Extract the [X, Y] coordinate from the center of the cell holding the provided text.  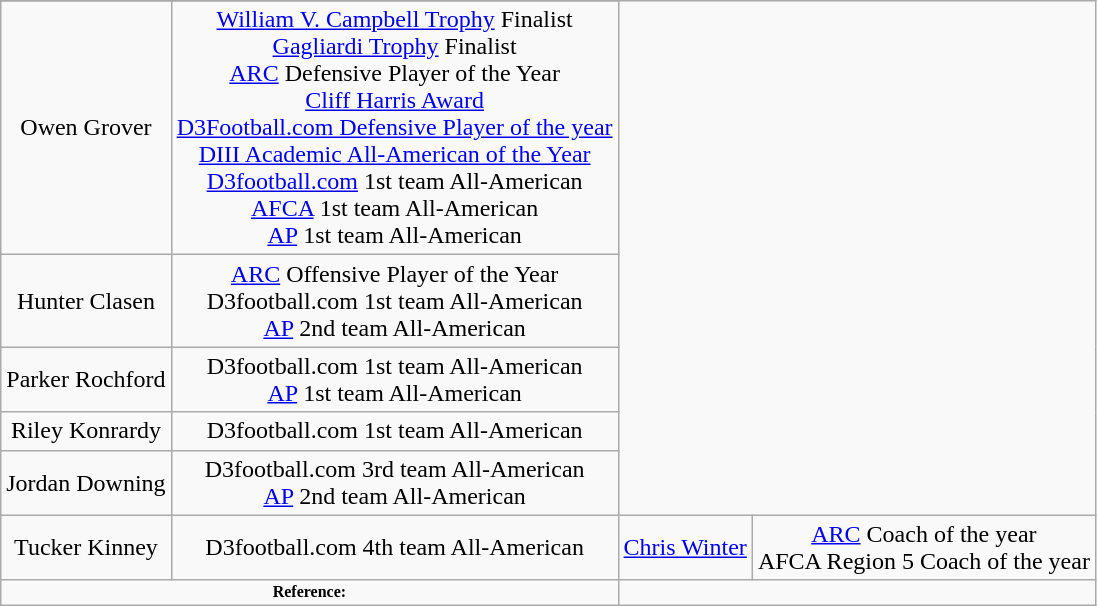
Chris Winter [685, 548]
Riley Konrardy [86, 431]
Reference: [310, 592]
D3football.com 1st team All-AmericanAP 1st team All-American [394, 380]
D3football.com 4th team All-American [394, 548]
D3football.com 3rd team All-AmericanAP 2nd team All-American [394, 482]
Jordan Downing [86, 482]
Parker Rochford [86, 380]
Tucker Kinney [86, 548]
ARC Offensive Player of the YearD3football.com 1st team All-AmericanAP 2nd team All-American [394, 301]
Hunter Clasen [86, 301]
ARC Coach of the yearAFCA Region 5 Coach of the year [924, 548]
Owen Grover [86, 128]
D3football.com 1st team All-American [394, 431]
